Determine the (X, Y) coordinate at the center of the cell enclosing the given text.  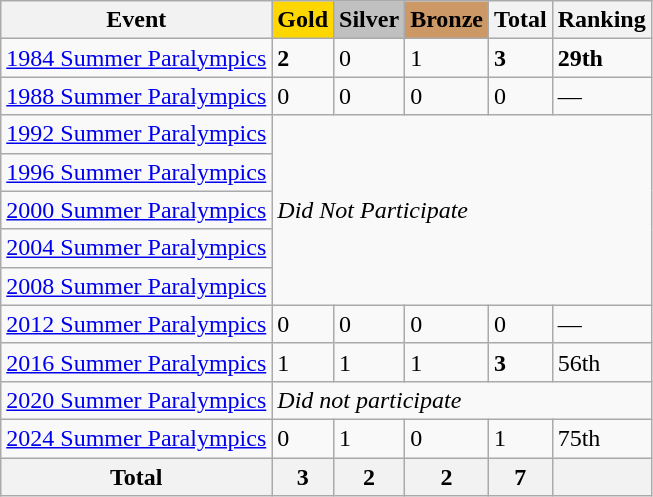
1996 Summer Paralympics (136, 172)
Ranking (602, 20)
56th (602, 362)
Silver (370, 20)
2000 Summer Paralympics (136, 210)
2016 Summer Paralympics (136, 362)
Did Not Participate (462, 210)
2012 Summer Paralympics (136, 324)
Bronze (447, 20)
29th (602, 58)
1984 Summer Paralympics (136, 58)
75th (602, 438)
7 (521, 477)
1992 Summer Paralympics (136, 134)
Did not participate (462, 400)
2008 Summer Paralympics (136, 286)
2020 Summer Paralympics (136, 400)
Gold (303, 20)
Event (136, 20)
2024 Summer Paralympics (136, 438)
1988 Summer Paralympics (136, 96)
2004 Summer Paralympics (136, 248)
